Determine the (x, y) coordinate at the center of the cell enclosing the given text.  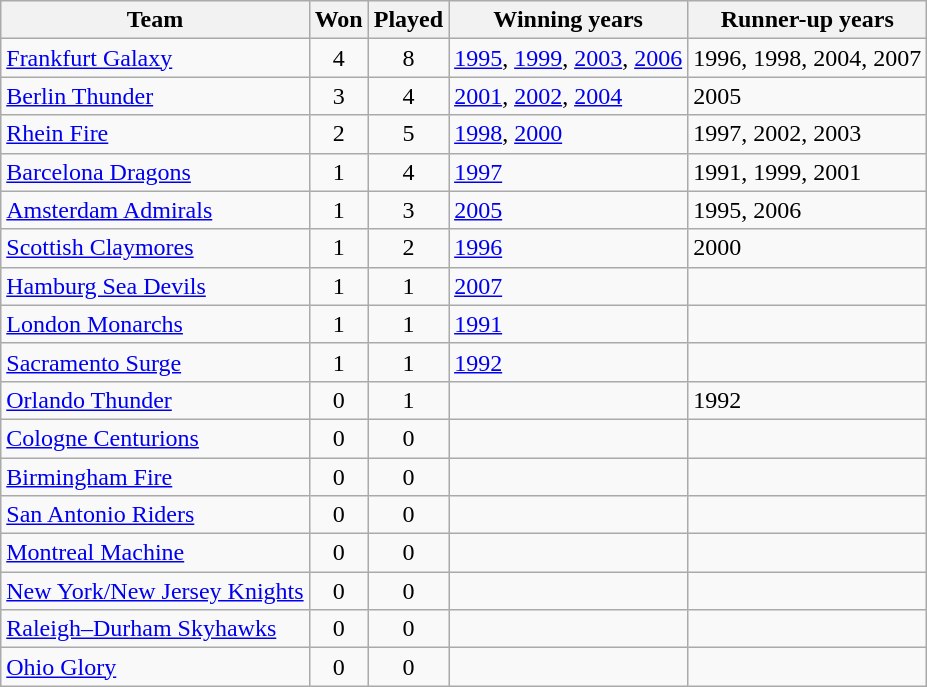
Frankfurt Galaxy (155, 58)
Ohio Glory (155, 667)
Scottish Claymores (155, 248)
Cologne Centurions (155, 438)
Amsterdam Admirals (155, 210)
Sacramento Surge (155, 362)
1991, 1999, 2001 (808, 172)
Montreal Machine (155, 553)
1997 (568, 172)
Team (155, 20)
1995, 1999, 2003, 2006 (568, 58)
2001, 2002, 2004 (568, 96)
Birmingham Fire (155, 477)
London Monarchs (155, 324)
1996 (568, 248)
1996, 1998, 2004, 2007 (808, 58)
Orlando Thunder (155, 400)
8 (408, 58)
Won (338, 20)
5 (408, 134)
1995, 2006 (808, 210)
Winning years (568, 20)
New York/New Jersey Knights (155, 591)
1998, 2000 (568, 134)
Raleigh–Durham Skyhawks (155, 629)
Rhein Fire (155, 134)
2000 (808, 248)
Hamburg Sea Devils (155, 286)
Barcelona Dragons (155, 172)
Runner-up years (808, 20)
2007 (568, 286)
Played (408, 20)
1991 (568, 324)
Berlin Thunder (155, 96)
1997, 2002, 2003 (808, 134)
San Antonio Riders (155, 515)
